Locate the cell with the specified text and output its [x, y] center coordinate. 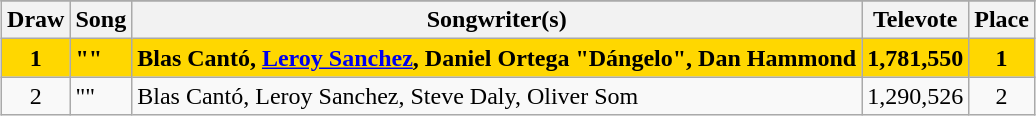
1,290,526 [916, 96]
Blas Cantó, Leroy Sanchez, Steve Daly, Oliver Som [497, 96]
Blas Cantó, Leroy Sanchez, Daniel Ortega "Dángelo", Dan Hammond [497, 58]
Song [101, 20]
Songwriter(s) [497, 20]
Place [1002, 20]
Draw [36, 20]
Televote [916, 20]
1,781,550 [916, 58]
